Scan for the cell matching the given text and deliver its [X, Y] coordinate at center. 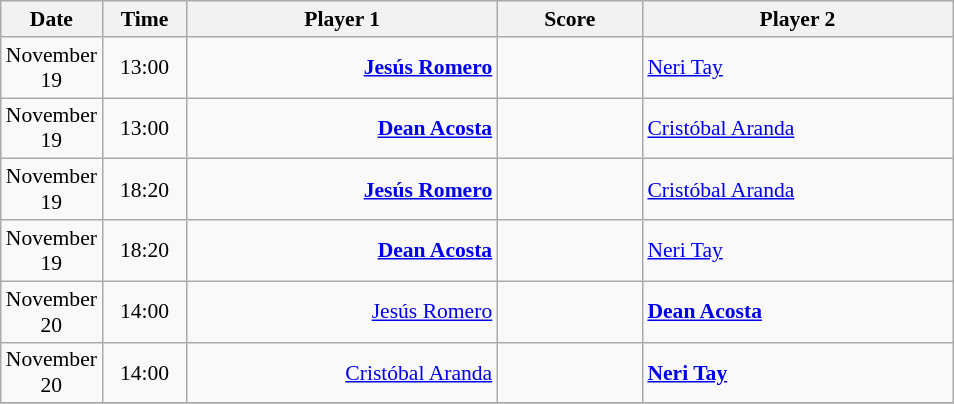
Date [52, 19]
Score [570, 19]
Time [144, 19]
Player 2 [797, 19]
Player 1 [342, 19]
